Return (X, Y) of the center of cell containing provided text 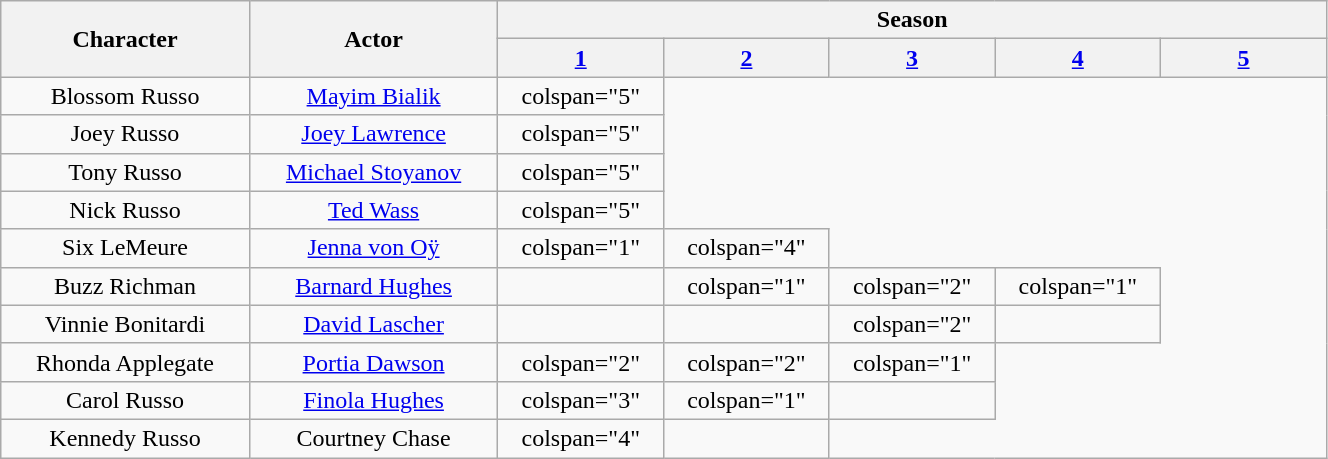
colspan="3" (581, 400)
Carol Russo (126, 400)
Finola Hughes (374, 400)
Portia Dawson (374, 362)
Season (912, 20)
David Lascher (374, 324)
Joey Russo (126, 134)
2 (747, 58)
Buzz Richman (126, 286)
Six LeMeure (126, 248)
Kennedy Russo (126, 438)
Joey Lawrence (374, 134)
Mayim Bialik (374, 96)
Barnard Hughes (374, 286)
Blossom Russo (126, 96)
Michael Stoyanov (374, 172)
Nick Russo (126, 210)
Character (126, 39)
3 (912, 58)
5 (1244, 58)
Tony Russo (126, 172)
Rhonda Applegate (126, 362)
Vinnie Bonitardi (126, 324)
Courtney Chase (374, 438)
4 (1078, 58)
Ted Wass (374, 210)
Jenna von Oÿ (374, 248)
Actor (374, 39)
1 (581, 58)
